Find where the given text appears and provide that cell's center as (x, y) coordinate. 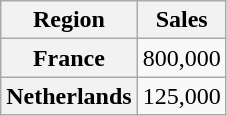
800,000 (182, 58)
125,000 (182, 96)
Sales (182, 20)
France (69, 58)
Region (69, 20)
Netherlands (69, 96)
